Provide the [X, Y] coordinate of the cell's center where the given text is located.  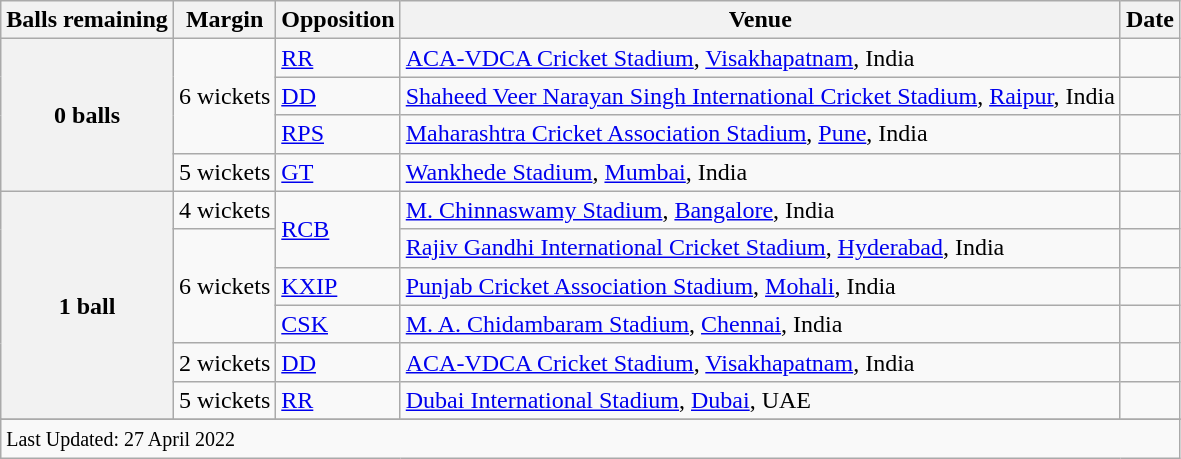
Margin [224, 20]
CSK [338, 324]
4 wickets [224, 210]
RCB [338, 229]
Shaheed Veer Narayan Singh International Cricket Stadium, Raipur, India [760, 96]
Punjab Cricket Association Stadium, Mohali, India [760, 286]
Wankhede Stadium, Mumbai, India [760, 172]
KXIP [338, 286]
Rajiv Gandhi International Cricket Stadium, Hyderabad, India [760, 248]
GT [338, 172]
2 wickets [224, 362]
Dubai International Stadium, Dubai, UAE [760, 400]
1 ball [88, 305]
M. Chinnaswamy Stadium, Bangalore, India [760, 210]
M. A. Chidambaram Stadium, Chennai, India [760, 324]
0 balls [88, 115]
Maharashtra Cricket Association Stadium, Pune, India [760, 134]
Last Updated: 27 April 2022 [590, 438]
Venue [760, 20]
Date [1150, 20]
Balls remaining [88, 20]
Opposition [338, 20]
RPS [338, 134]
